Identify which cell holds the provided text, then report its (x, y) central coordinate. 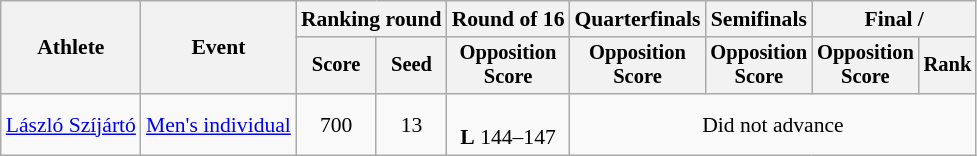
Did not advance (772, 124)
Rank (948, 66)
L 144–147 (508, 124)
Event (218, 48)
Semifinals (760, 19)
Ranking round (372, 19)
700 (336, 124)
Seed (411, 66)
13 (411, 124)
Athlete (71, 48)
László Szíjártó (71, 124)
Final / (894, 19)
Men's individual (218, 124)
Round of 16 (508, 19)
Score (336, 66)
Quarterfinals (637, 19)
